Find where the given text appears and provide that cell's center as (X, Y) coordinate. 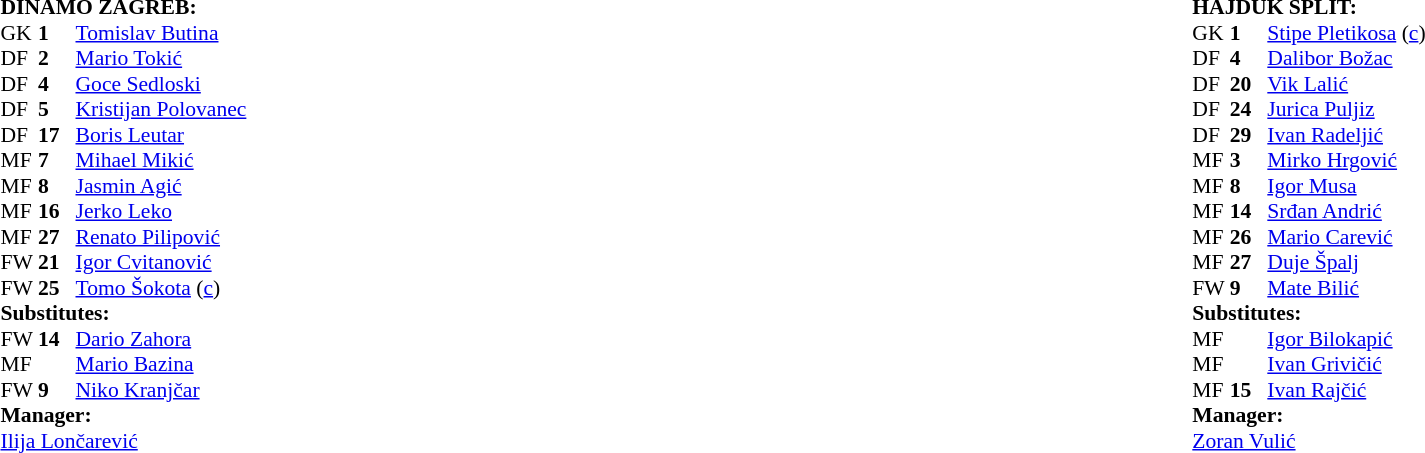
Kristijan Polovanec (185, 109)
Mario Tokić (185, 59)
Niko Kranjčar (185, 390)
Boris Leutar (185, 135)
Renato Pilipović (185, 237)
17 (57, 135)
Tomo Šokota (c) (185, 288)
29 (1249, 135)
16 (57, 211)
Substitutes: (146, 313)
Tomislav Butina (185, 33)
Mihael Mikić (185, 161)
3 (1249, 161)
Jerko Leko (185, 211)
25 (57, 288)
Manager: (146, 415)
21 (57, 263)
Jasmin Agić (185, 186)
5 (57, 109)
Dario Zahora (185, 339)
Goce Sedloski (185, 84)
2 (57, 59)
15 (1249, 390)
7 (57, 161)
26 (1249, 237)
Mario Bazina (185, 365)
20 (1249, 84)
24 (1249, 109)
Igor Cvitanović (185, 263)
